Pinpoint the cell where the given text exists, returning its [X, Y] midpoint coordinate. 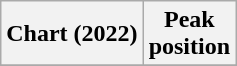
Peak position [189, 34]
Chart (2022) [72, 34]
